Return the (x, y) coordinate for the center point of the cell that contains the specified text.  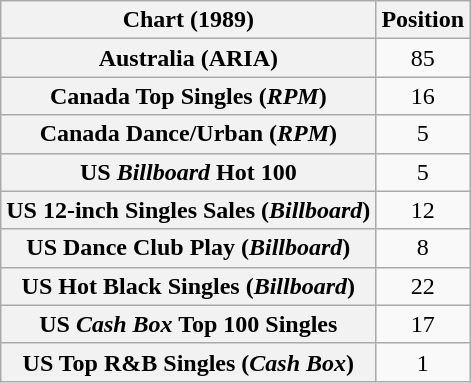
Position (423, 20)
Canada Top Singles (RPM) (188, 96)
12 (423, 210)
US Hot Black Singles (Billboard) (188, 286)
US Dance Club Play (Billboard) (188, 248)
8 (423, 248)
85 (423, 58)
Australia (ARIA) (188, 58)
US 12-inch Singles Sales (Billboard) (188, 210)
US Billboard Hot 100 (188, 172)
Canada Dance/Urban (RPM) (188, 134)
16 (423, 96)
17 (423, 324)
1 (423, 362)
US Top R&B Singles (Cash Box) (188, 362)
Chart (1989) (188, 20)
US Cash Box Top 100 Singles (188, 324)
22 (423, 286)
